Capture the cell that displays the provided text and extract its [x, y] central coordinate. 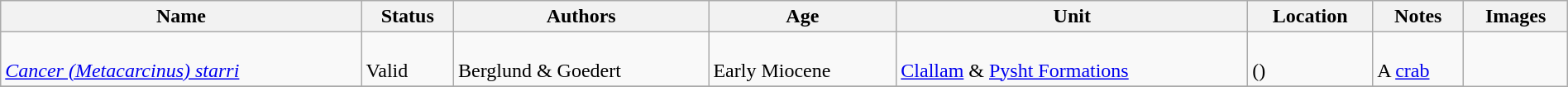
Age [802, 17]
Images [1515, 17]
Early Miocene [802, 60]
Valid [407, 60]
Status [407, 17]
Notes [1418, 17]
Cancer (Metacarcinus) starri [181, 60]
Clallam & Pysht Formations [1072, 60]
Authors [581, 17]
Unit [1072, 17]
() [1310, 60]
Location [1310, 17]
Name [181, 17]
Berglund & Goedert [581, 60]
A crab [1418, 60]
